For the text-containing cell, return its midpoint in (x, y) coordinate format. 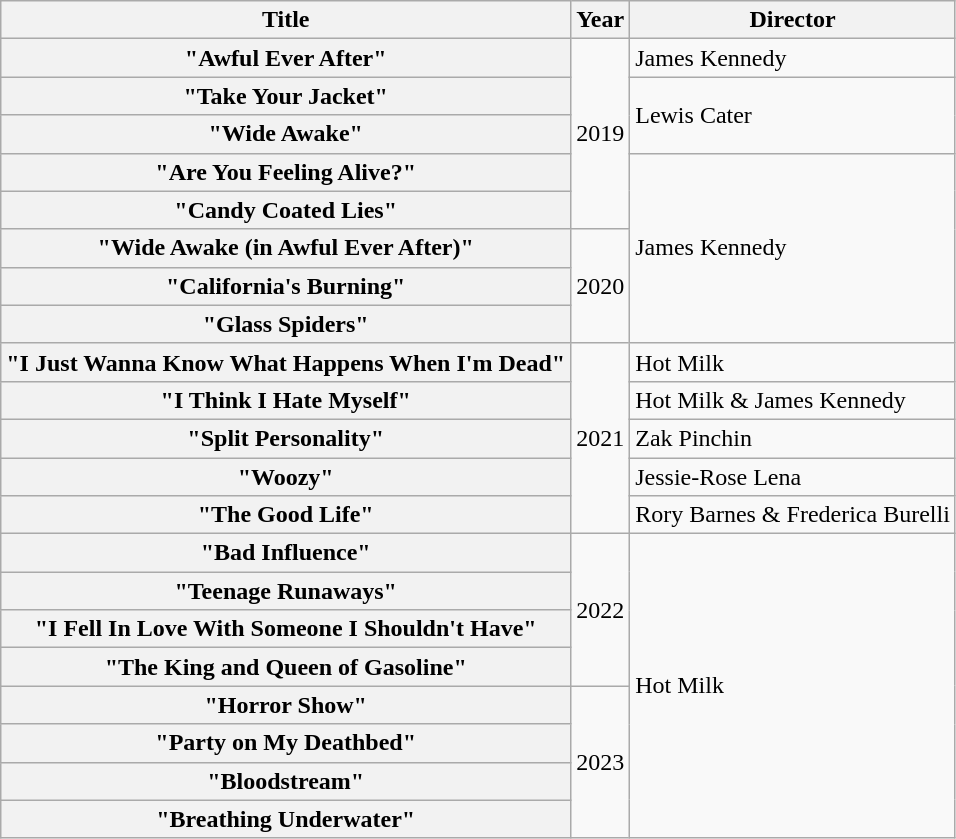
"Wide Awake" (286, 134)
2021 (600, 438)
2022 (600, 610)
"California's Burning" (286, 286)
Rory Barnes & Frederica Burelli (793, 515)
"Bloodstream" (286, 781)
"I Think I Hate Myself" (286, 400)
Title (286, 20)
"The King and Queen of Gasoline" (286, 667)
"Party on My Deathbed" (286, 743)
"I Just Wanna Know What Happens When I'm Dead" (286, 362)
"Breathing Underwater" (286, 819)
2023 (600, 762)
"Are You Feeling Alive?" (286, 172)
"Wide Awake (in Awful Ever After)" (286, 248)
Zak Pinchin (793, 438)
Lewis Cater (793, 115)
"Woozy" (286, 477)
2020 (600, 286)
"Candy Coated Lies" (286, 210)
Year (600, 20)
"Split Personality" (286, 438)
"Awful Ever After" (286, 58)
Director (793, 20)
"Bad Influence" (286, 553)
"Glass Spiders" (286, 324)
"Teenage Runaways" (286, 591)
"Horror Show" (286, 705)
Hot Milk & James Kennedy (793, 400)
"I Fell In Love With Someone I Shouldn't Have" (286, 629)
Jessie-Rose Lena (793, 477)
"The Good Life" (286, 515)
2019 (600, 134)
"Take Your Jacket" (286, 96)
